Extract the [X, Y] coordinate from the center of the cell holding the provided text.  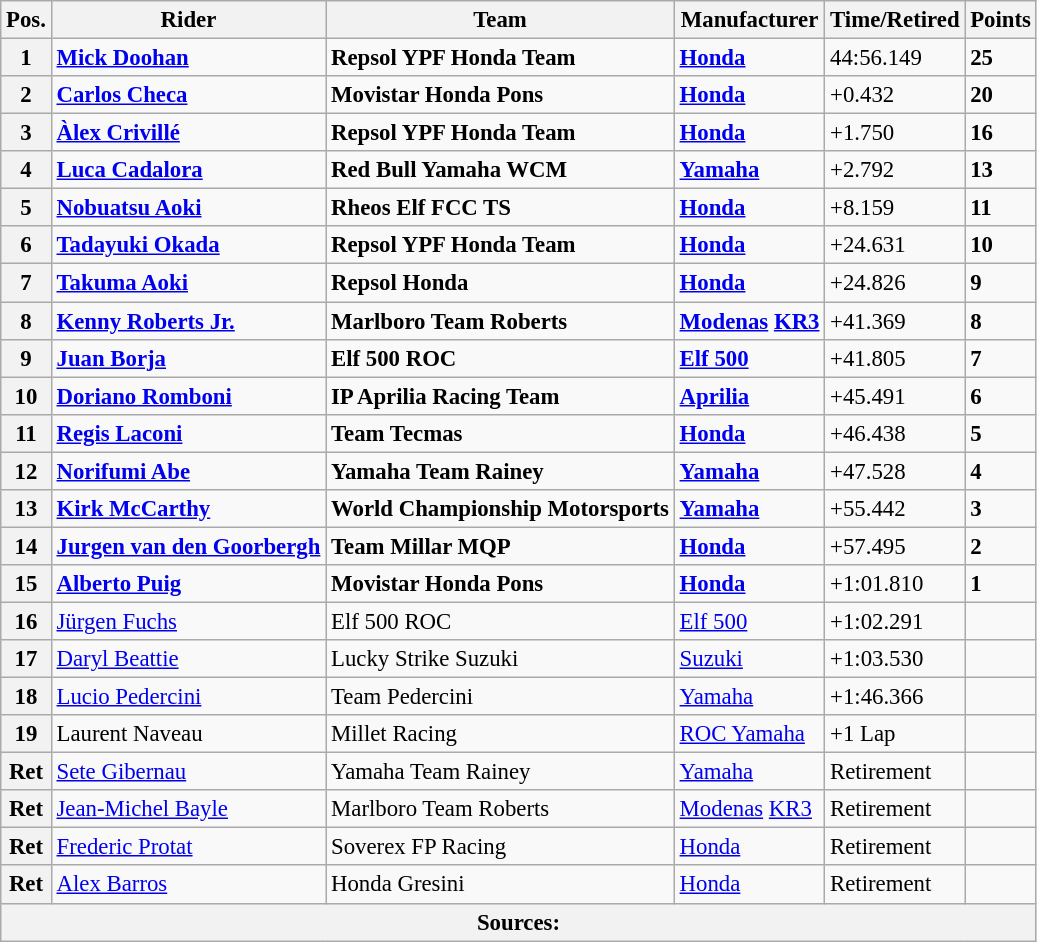
+1:03.530 [895, 659]
Aprilia [749, 396]
Doriano Romboni [188, 396]
+55.442 [895, 509]
Jurgen van den Goorbergh [188, 546]
Sete Gibernau [188, 772]
+1 Lap [895, 734]
Millet Racing [500, 734]
Mick Doohan [188, 58]
20 [1000, 95]
15 [26, 584]
+1:01.810 [895, 584]
+1:02.291 [895, 621]
Carlos Checa [188, 95]
+57.495 [895, 546]
Jürgen Fuchs [188, 621]
Time/Retired [895, 20]
18 [26, 697]
Frederic Protat [188, 847]
IP Aprilia Racing Team [500, 396]
Red Bull Yamaha WCM [500, 170]
+0.432 [895, 95]
Kirk McCarthy [188, 509]
+1.750 [895, 133]
+45.491 [895, 396]
Lucio Pedercini [188, 697]
Luca Cadalora [188, 170]
Daryl Beattie [188, 659]
Points [1000, 20]
Team Pedercini [500, 697]
+1:46.366 [895, 697]
14 [26, 546]
Team Tecmas [500, 433]
Honda Gresini [500, 885]
Suzuki [749, 659]
Sources: [518, 922]
Regis Laconi [188, 433]
Laurent Naveau [188, 734]
+41.369 [895, 321]
Lucky Strike Suzuki [500, 659]
+47.528 [895, 471]
Tadayuki Okada [188, 245]
ROC Yamaha [749, 734]
Soverex FP Racing [500, 847]
+41.805 [895, 358]
44:56.149 [895, 58]
Team Millar MQP [500, 546]
+46.438 [895, 433]
Àlex Crivillé [188, 133]
Repsol Honda [500, 283]
World Championship Motorsports [500, 509]
25 [1000, 58]
17 [26, 659]
Pos. [26, 20]
Juan Borja [188, 358]
Rheos Elf FCC TS [500, 208]
Rider [188, 20]
+8.159 [895, 208]
+2.792 [895, 170]
Kenny Roberts Jr. [188, 321]
Alex Barros [188, 885]
Norifumi Abe [188, 471]
Takuma Aoki [188, 283]
19 [26, 734]
+24.826 [895, 283]
Team [500, 20]
Nobuatsu Aoki [188, 208]
+24.631 [895, 245]
Alberto Puig [188, 584]
Manufacturer [749, 20]
Jean-Michel Bayle [188, 809]
12 [26, 471]
